For the text-containing cell, return its midpoint in (x, y) coordinate format. 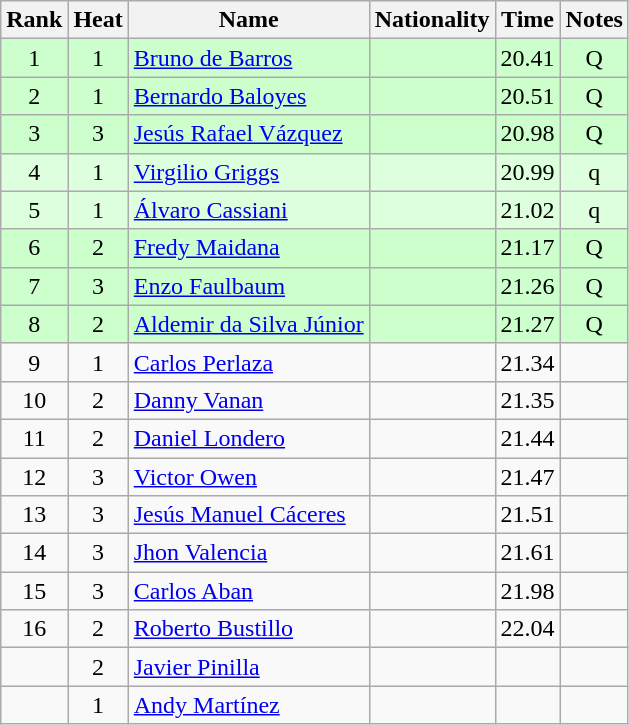
Roberto Bustillo (248, 629)
Name (248, 20)
Andy Martínez (248, 705)
5 (34, 210)
9 (34, 362)
20.99 (528, 172)
Carlos Aban (248, 591)
4 (34, 172)
6 (34, 248)
Jhon Valencia (248, 553)
Victor Owen (248, 477)
12 (34, 477)
Jesús Manuel Cáceres (248, 515)
20.41 (528, 58)
Danny Vanan (248, 400)
21.26 (528, 286)
Heat (98, 20)
Nationality (432, 20)
Jesús Rafael Vázquez (248, 134)
10 (34, 400)
Daniel Londero (248, 438)
Time (528, 20)
15 (34, 591)
14 (34, 553)
21.02 (528, 210)
7 (34, 286)
13 (34, 515)
Enzo Faulbaum (248, 286)
Notes (594, 20)
Álvaro Cassiani (248, 210)
21.47 (528, 477)
21.44 (528, 438)
Rank (34, 20)
Bruno de Barros (248, 58)
11 (34, 438)
21.98 (528, 591)
Javier Pinilla (248, 667)
Aldemir da Silva Júnior (248, 324)
Fredy Maidana (248, 248)
Virgilio Griggs (248, 172)
21.17 (528, 248)
21.35 (528, 400)
16 (34, 629)
20.51 (528, 96)
21.34 (528, 362)
Bernardo Baloyes (248, 96)
21.51 (528, 515)
Carlos Perlaza (248, 362)
8 (34, 324)
21.27 (528, 324)
21.61 (528, 553)
22.04 (528, 629)
20.98 (528, 134)
